Provide the [X, Y] coordinate of the cell's center where the given text is located.  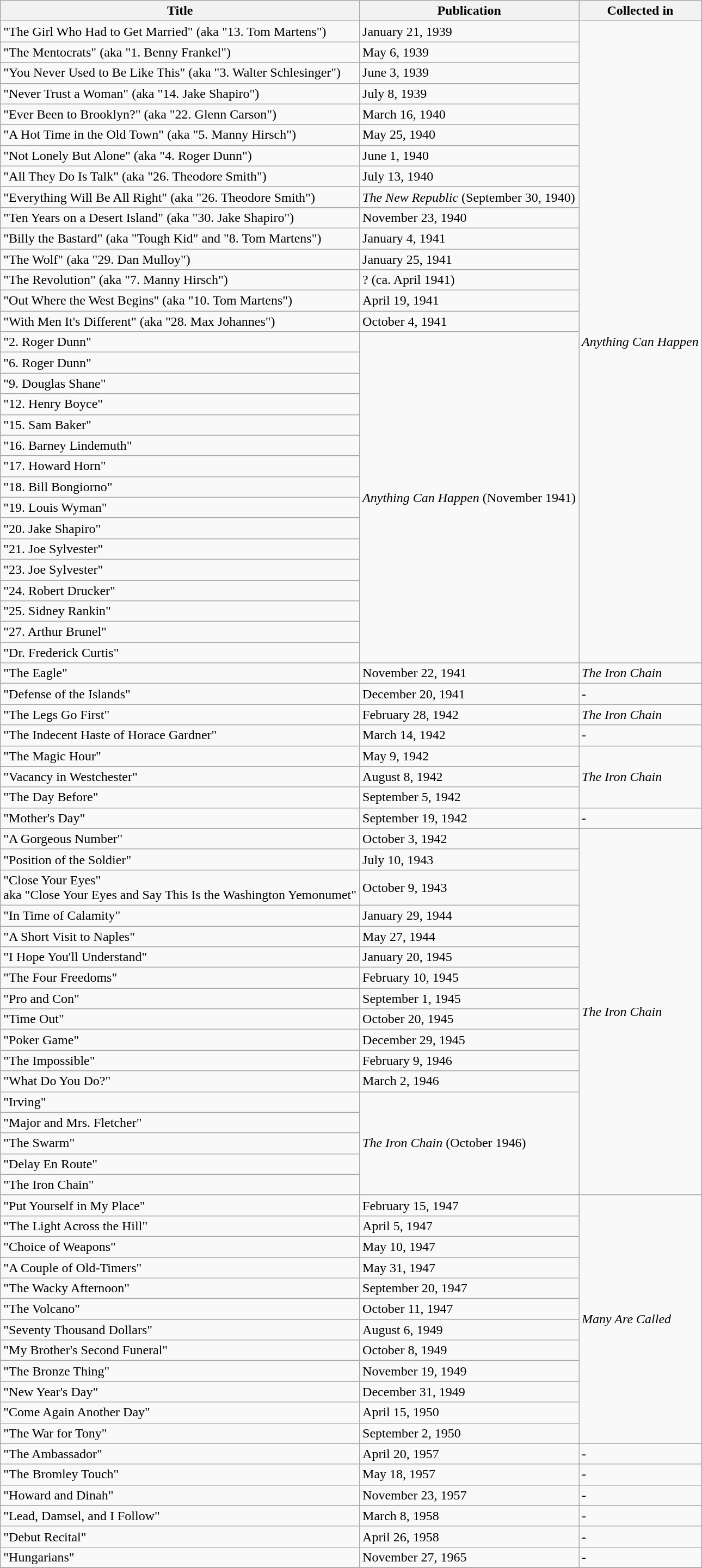
"Billy the Bastard" (aka "Tough Kid" and "8. Tom Martens") [180, 238]
"18. Bill Bongiorno" [180, 487]
"The Revolution" (aka "7. Manny Hirsch") [180, 280]
February 28, 1942 [469, 715]
"A Gorgeous Number" [180, 839]
"A Couple of Old-Timers" [180, 1268]
August 8, 1942 [469, 777]
"The Girl Who Had to Get Married" (aka "13. Tom Martens") [180, 32]
July 10, 1943 [469, 859]
February 9, 1946 [469, 1061]
"All They Do Is Talk" (aka "26. Theodore Smith") [180, 176]
Anything Can Happen [641, 342]
"Never Trust a Woman" (aka "14. Jake Shapiro") [180, 94]
June 3, 1939 [469, 73]
Anything Can Happen (November 1941) [469, 497]
"Choice of Weapons" [180, 1247]
March 2, 1946 [469, 1081]
October 4, 1941 [469, 321]
April 20, 1957 [469, 1454]
April 26, 1958 [469, 1536]
"Out Where the West Begins" (aka "10. Tom Martens") [180, 301]
"25. Sidney Rankin" [180, 611]
"The Day Before" [180, 797]
"20. Jake Shapiro" [180, 528]
September 5, 1942 [469, 797]
January 25, 1941 [469, 259]
"Defense of the Islands" [180, 694]
October 9, 1943 [469, 888]
"Delay En Route" [180, 1164]
May 18, 1957 [469, 1474]
"With Men It's Different" (aka "28. Max Johannes") [180, 321]
May 9, 1942 [469, 756]
January 21, 1939 [469, 32]
"The Mentocrats" (aka "1. Benny Frankel") [180, 52]
"The Wacky Afternoon" [180, 1288]
"Ten Years on a Desert Island" (aka "30. Jake Shapiro") [180, 218]
Title [180, 11]
"The Ambassador" [180, 1454]
December 31, 1949 [469, 1392]
October 20, 1945 [469, 1019]
May 6, 1939 [469, 52]
January 4, 1941 [469, 238]
March 16, 1940 [469, 114]
October 3, 1942 [469, 839]
"Position of the Soldier" [180, 859]
"The Swarm" [180, 1143]
"New Year's Day" [180, 1392]
March 14, 1942 [469, 735]
"The Bronze Thing" [180, 1371]
May 27, 1944 [469, 936]
July 8, 1939 [469, 94]
April 19, 1941 [469, 301]
April 5, 1947 [469, 1226]
"You Never Used to Be Like This" (aka "3. Walter Schlesinger") [180, 73]
"Pro and Con" [180, 999]
"Come Again Another Day" [180, 1412]
January 29, 1944 [469, 915]
May 10, 1947 [469, 1247]
"Vacancy in Westchester" [180, 777]
"19. Louis Wyman" [180, 507]
"6. Roger Dunn" [180, 363]
May 25, 1940 [469, 135]
? (ca. April 1941) [469, 280]
"The War for Tony" [180, 1433]
September 20, 1947 [469, 1288]
December 20, 1941 [469, 694]
"Howard and Dinah" [180, 1495]
Collected in [641, 11]
February 15, 1947 [469, 1205]
"My Brother's Second Funeral" [180, 1350]
"The Four Freedoms" [180, 978]
"The Eagle" [180, 673]
August 6, 1949 [469, 1330]
"21. Joe Sylvester" [180, 549]
Many Are Called [641, 1319]
"9. Douglas Shane" [180, 383]
February 10, 1945 [469, 978]
"17. Howard Horn" [180, 466]
November 23, 1957 [469, 1495]
"Dr. Frederick Curtis" [180, 653]
"Debut Recital" [180, 1536]
April 15, 1950 [469, 1412]
November 23, 1940 [469, 218]
"Time Out" [180, 1019]
May 31, 1947 [469, 1268]
"Irving" [180, 1102]
March 8, 1958 [469, 1516]
July 13, 1940 [469, 176]
"The Wolf" (aka "29. Dan Mulloy") [180, 259]
"The Iron Chain" [180, 1185]
December 29, 1945 [469, 1040]
"Mother's Day" [180, 818]
"Put Yourself in My Place" [180, 1205]
September 19, 1942 [469, 818]
Publication [469, 11]
"The Legs Go First" [180, 715]
"The Impossible" [180, 1061]
"Poker Game" [180, 1040]
"Everything Will Be All Right" (aka "26. Theodore Smith") [180, 197]
The New Republic (September 30, 1940) [469, 197]
January 20, 1945 [469, 957]
"The Indecent Haste of Horace Gardner" [180, 735]
September 1, 1945 [469, 999]
"Not Lonely But Alone" (aka "4. Roger Dunn") [180, 156]
"Seventy Thousand Dollars" [180, 1330]
"Close Your Eyes"aka "Close Your Eyes and Say This Is the Washington Yemonumet" [180, 888]
October 11, 1947 [469, 1309]
"Ever Been to Brooklyn?" (aka "22. Glenn Carson") [180, 114]
"24. Robert Drucker" [180, 590]
"A Hot Time in the Old Town" (aka "5. Manny Hirsch") [180, 135]
June 1, 1940 [469, 156]
"15. Sam Baker" [180, 425]
"2. Roger Dunn" [180, 342]
"Hungarians" [180, 1557]
"27. Arthur Brunel" [180, 632]
"Major and Mrs. Fletcher" [180, 1123]
September 2, 1950 [469, 1433]
The Iron Chain (October 1946) [469, 1143]
"12. Henry Boyce" [180, 404]
"A Short Visit to Naples" [180, 936]
"23. Joe Sylvester" [180, 569]
"What Do You Do?" [180, 1081]
"I Hope You'll Understand" [180, 957]
"The Magic Hour" [180, 756]
November 19, 1949 [469, 1371]
"The Volcano" [180, 1309]
"The Bromley Touch" [180, 1474]
November 27, 1965 [469, 1557]
"16. Barney Lindemuth" [180, 445]
November 22, 1941 [469, 673]
"In Time of Calamity" [180, 915]
"Lead, Damsel, and I Follow" [180, 1516]
"The Light Across the Hill" [180, 1226]
October 8, 1949 [469, 1350]
